Provide the (X, Y) coordinate of the cell's center where the given text is located.  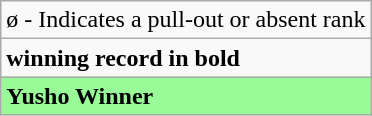
Yusho Winner (186, 96)
winning record in bold (186, 58)
ø - Indicates a pull-out or absent rank (186, 20)
